Detect which cell encompasses the target text, then output its (x, y) center coordinate. 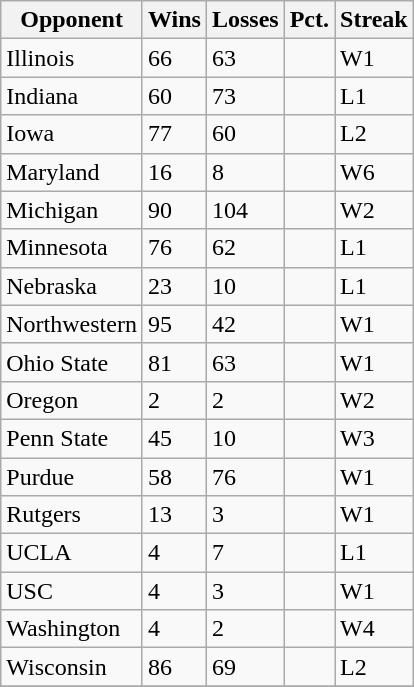
23 (174, 286)
Maryland (72, 172)
Northwestern (72, 324)
90 (174, 210)
Illinois (72, 58)
Wins (174, 20)
77 (174, 134)
Washington (72, 629)
8 (245, 172)
Oregon (72, 400)
Losses (245, 20)
Iowa (72, 134)
Pct. (309, 20)
16 (174, 172)
13 (174, 515)
W6 (374, 172)
Wisconsin (72, 667)
Rutgers (72, 515)
USC (72, 591)
Indiana (72, 96)
Opponent (72, 20)
95 (174, 324)
W4 (374, 629)
62 (245, 248)
69 (245, 667)
Purdue (72, 477)
86 (174, 667)
58 (174, 477)
81 (174, 362)
UCLA (72, 553)
Nebraska (72, 286)
42 (245, 324)
104 (245, 210)
Streak (374, 20)
Minnesota (72, 248)
Ohio State (72, 362)
66 (174, 58)
7 (245, 553)
W3 (374, 438)
73 (245, 96)
Michigan (72, 210)
45 (174, 438)
Penn State (72, 438)
